Scan for the cell matching the given text and deliver its [x, y] coordinate at center. 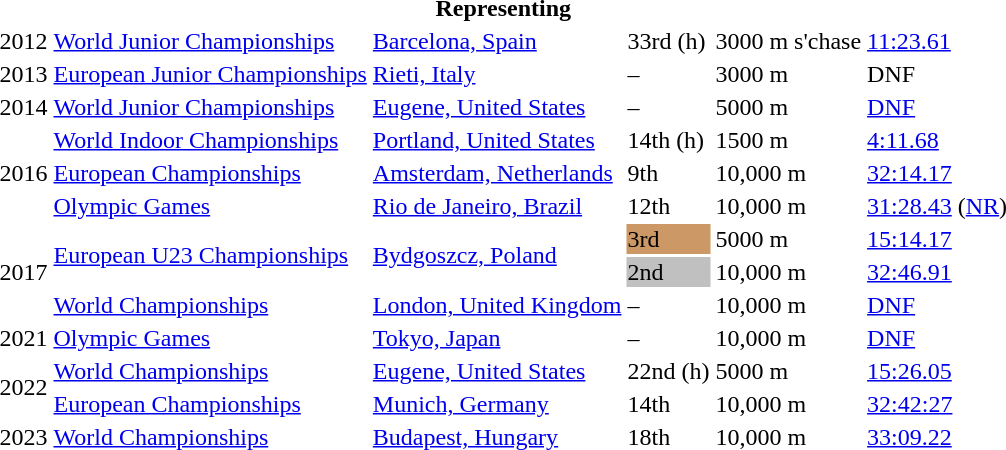
14th [668, 404]
1500 m [788, 140]
Barcelona, Spain [497, 41]
3000 m s'chase [788, 41]
Amsterdam, Netherlands [497, 173]
12th [668, 206]
Tokyo, Japan [497, 338]
22nd (h) [668, 371]
Portland, United States [497, 140]
Bydgoszcz, Poland [497, 256]
3rd [668, 239]
33rd (h) [668, 41]
Munich, Germany [497, 404]
Rieti, Italy [497, 74]
Rio de Janeiro, Brazil [497, 206]
World Indoor Championships [210, 140]
14th (h) [668, 140]
European U23 Championships [210, 256]
European Junior Championships [210, 74]
London, United Kingdom [497, 305]
9th [668, 173]
3000 m [788, 74]
2nd [668, 272]
